Provide the (x, y) coordinate of the cell's center where the given text is located.  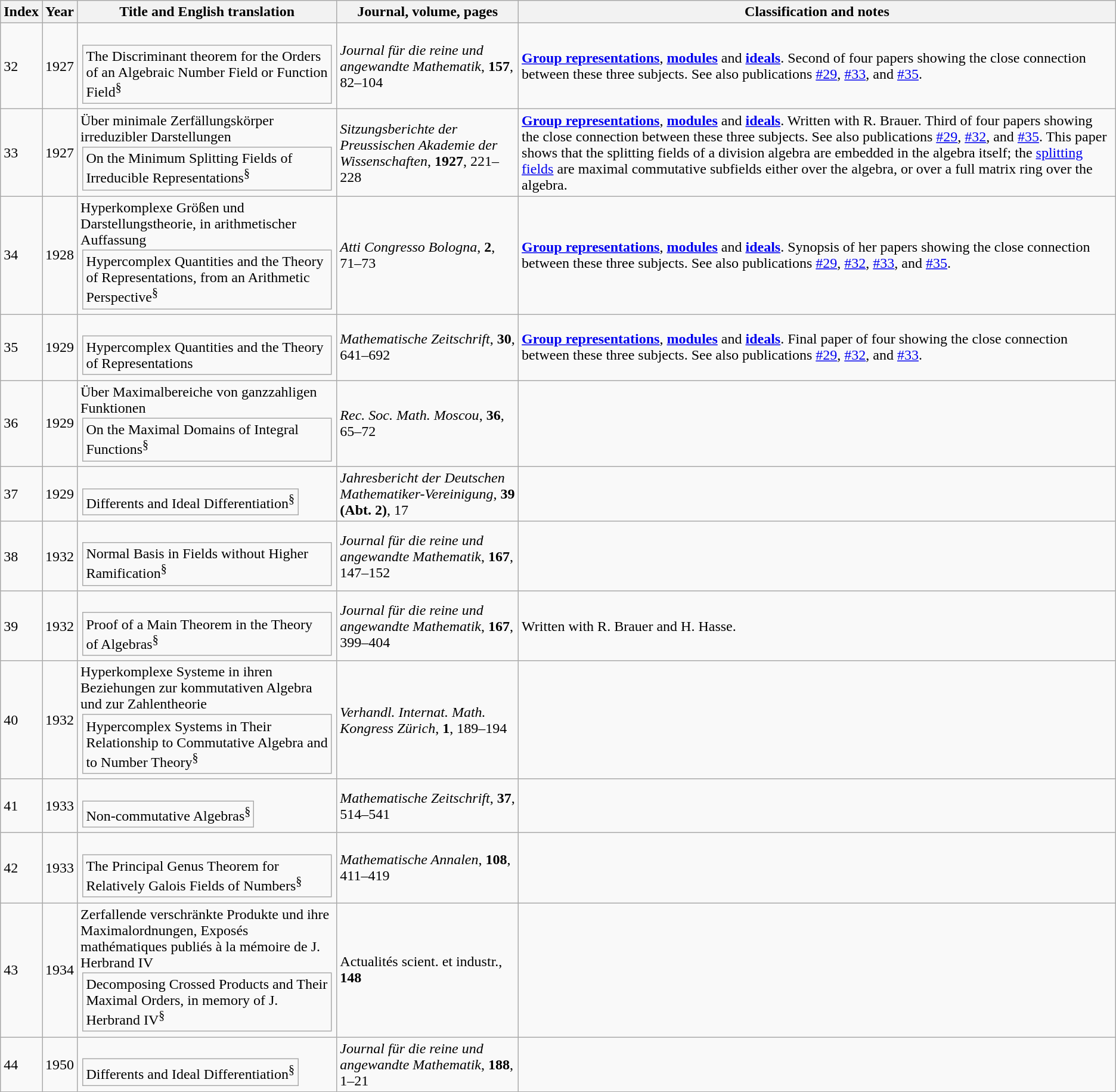
44 (21, 1065)
Classification and notes (817, 12)
Hypercomplex Quantities and the Theory of Representations, from an Arithmetic Perspective§ (207, 280)
1934 (60, 970)
Title and English translation (207, 12)
34 (21, 255)
37 (21, 494)
1950 (60, 1065)
40 (21, 720)
Atti Congresso Bologna, 2, 71–73 (428, 255)
Verhandl. Internat. Math. Kongress Zürich, 1, 189–194 (428, 720)
Über minimale Zerfällungskörper irreduzibler Darstellungen On the Minimum Splitting Fields of Irreducible Representations§ (207, 153)
Index (21, 12)
Journal für die reine und angewandte Mathematik, 157, 82–104 (428, 66)
32 (21, 66)
Decomposing Crossed Products and Their Maximal Orders, in memory of J. Herbrand IV§ (207, 1002)
35 (21, 347)
Journal für die reine und angewandte Mathematik, 188, 1–21 (428, 1065)
Written with R. Brauer and H. Hasse. (817, 626)
33 (21, 153)
Rec. Soc. Math. Moscou, 36, 65–72 (428, 423)
Journal für die reine und angewandte Mathematik, 167, 147–152 (428, 556)
Year (60, 12)
Sitzungsberichte der Preussischen Akademie der Wissenschaften, 1927, 221–228 (428, 153)
Hypercomplex Systems in Their Relationship to Commutative Algebra and to Number Theory§ (207, 744)
On the Minimum Splitting Fields of Irreducible Representations§ (207, 168)
36 (21, 423)
1928 (60, 255)
Mathematische Annalen, 108, 411–419 (428, 867)
On the Maximal Domains of Integral Functions§ (207, 439)
Mathematische Zeitschrift, 30, 641–692 (428, 347)
Über Maximalbereiche von ganzzahligen Funktionen On the Maximal Domains of Integral Functions§ (207, 423)
41 (21, 806)
Journal, volume, pages (428, 12)
Actualités scient. et industr., 148 (428, 970)
Jahresbericht der Deutschen Mathematiker-Vereinigung, 39 (Abt. 2), 17 (428, 494)
38 (21, 556)
Mathematische Zeitschrift, 37, 514–541 (428, 806)
43 (21, 970)
39 (21, 626)
42 (21, 867)
Journal für die reine und angewandte Mathematik, 167, 399–404 (428, 626)
